Identify which cell holds the provided text, then report its [x, y] central coordinate. 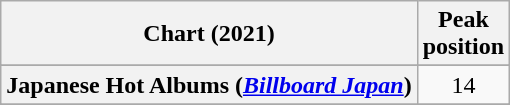
Japanese Hot Albums (Billboard Japan) [209, 85]
14 [463, 85]
Peakposition [463, 34]
Chart (2021) [209, 34]
